Extract the (X, Y) coordinate from the center of the cell holding the provided text.  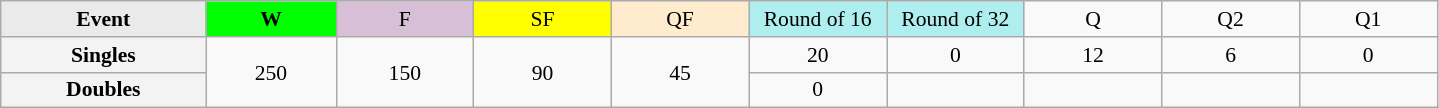
150 (405, 72)
90 (543, 72)
Q2 (1231, 19)
Q1 (1368, 19)
QF (680, 19)
Singles (104, 55)
12 (1093, 55)
45 (680, 72)
Round of 16 (818, 19)
Doubles (104, 90)
20 (818, 55)
SF (543, 19)
Round of 32 (955, 19)
250 (271, 72)
W (271, 19)
Event (104, 19)
F (405, 19)
Q (1093, 19)
6 (1231, 55)
